For the text-containing cell, return its midpoint in [X, Y] coordinate format. 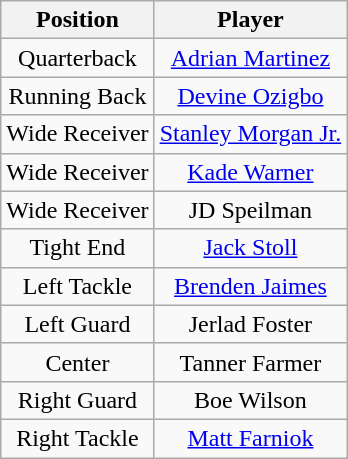
Jack Stoll [250, 248]
Boe Wilson [250, 400]
Center [78, 362]
Devine Ozigbo [250, 96]
Jerlad Foster [250, 324]
Right Tackle [78, 438]
Quarterback [78, 58]
JD Speilman [250, 210]
Tanner Farmer [250, 362]
Tight End [78, 248]
Position [78, 20]
Left Tackle [78, 286]
Stanley Morgan Jr. [250, 134]
Running Back [78, 96]
Left Guard [78, 324]
Adrian Martinez [250, 58]
Kade Warner [250, 172]
Player [250, 20]
Matt Farniok [250, 438]
Right Guard [78, 400]
Brenden Jaimes [250, 286]
